Determine the [x, y] coordinate at the center of the cell enclosing the given text.  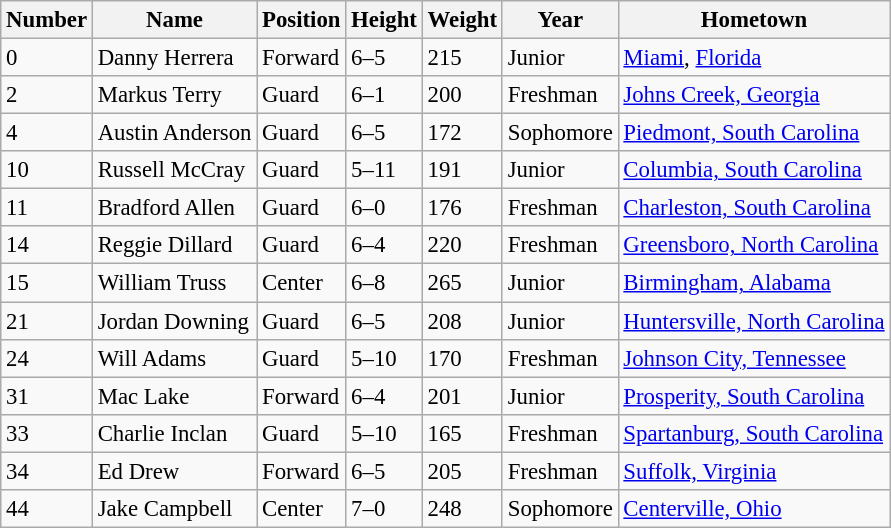
21 [47, 321]
33 [47, 433]
6–0 [384, 208]
44 [47, 509]
Danny Herrera [174, 58]
Number [47, 20]
Year [560, 20]
Bradford Allen [174, 208]
24 [47, 358]
7–0 [384, 509]
Prosperity, South Carolina [754, 396]
Russell McCray [174, 170]
34 [47, 471]
Charlie Inclan [174, 433]
Piedmont, South Carolina [754, 133]
208 [462, 321]
165 [462, 433]
Weight [462, 20]
14 [47, 245]
Miami, Florida [754, 58]
Hometown [754, 20]
Austin Anderson [174, 133]
Suffolk, Virginia [754, 471]
Ed Drew [174, 471]
Markus Terry [174, 95]
Height [384, 20]
Mac Lake [174, 396]
William Truss [174, 283]
220 [462, 245]
172 [462, 133]
191 [462, 170]
176 [462, 208]
Greensboro, North Carolina [754, 245]
Birmingham, Alabama [754, 283]
170 [462, 358]
205 [462, 471]
Charleston, South Carolina [754, 208]
Name [174, 20]
Jake Campbell [174, 509]
15 [47, 283]
5–11 [384, 170]
0 [47, 58]
4 [47, 133]
Jordan Downing [174, 321]
10 [47, 170]
11 [47, 208]
215 [462, 58]
Johnson City, Tennessee [754, 358]
6–8 [384, 283]
Huntersville, North Carolina [754, 321]
Will Adams [174, 358]
6–1 [384, 95]
248 [462, 509]
Position [302, 20]
Centerville, Ohio [754, 509]
Johns Creek, Georgia [754, 95]
Columbia, South Carolina [754, 170]
265 [462, 283]
Reggie Dillard [174, 245]
2 [47, 95]
201 [462, 396]
31 [47, 396]
200 [462, 95]
Spartanburg, South Carolina [754, 433]
